Return [X, Y] of the center of cell containing provided text 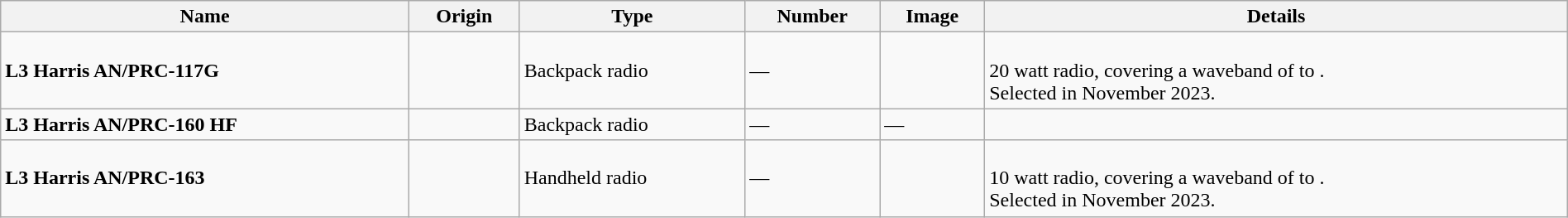
Type [632, 17]
Handheld radio [632, 178]
Details [1277, 17]
20 watt radio, covering a waveband of to .Selected in November 2023. [1277, 70]
Image [933, 17]
L3 Harris AN/PRC-163 [205, 178]
10 watt radio, covering a waveband of to .Selected in November 2023. [1277, 178]
L3 Harris AN/PRC-160 HF [205, 124]
L3 Harris AN/PRC-117G [205, 70]
Name [205, 17]
Origin [464, 17]
Number [812, 17]
